Identify which cell holds the provided text, then report its [X, Y] central coordinate. 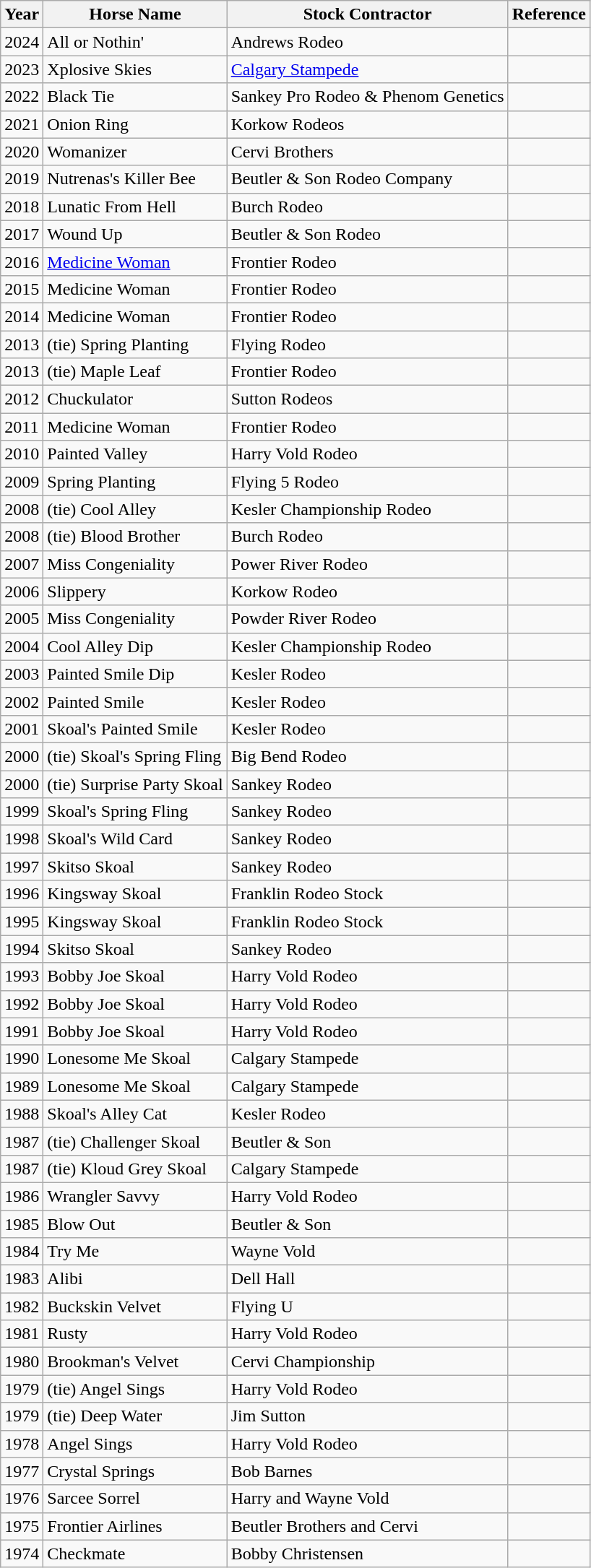
(tie) Kloud Grey Skoal [135, 1169]
2007 [22, 564]
Korkow Rodeo [367, 592]
1992 [22, 1004]
Beutler & Son Rodeo [367, 234]
1993 [22, 976]
Andrews Rodeo [367, 42]
Powder River Rodeo [367, 619]
2018 [22, 207]
Wayne Vold [367, 1252]
Crystal Springs [135, 1471]
Cool Alley Dip [135, 646]
Brookman's Velvet [135, 1361]
1977 [22, 1471]
Power River Rodeo [367, 564]
2016 [22, 261]
Checkmate [135, 1554]
2003 [22, 674]
Beutler Brothers and Cervi [367, 1526]
Flying Rodeo [367, 345]
Skoal's Painted Smile [135, 729]
1997 [22, 867]
Stock Contractor [367, 14]
1985 [22, 1224]
Skoal's Wild Card [135, 839]
2010 [22, 454]
Painted Smile Dip [135, 674]
1981 [22, 1334]
(tie) Surprise Party Skoal [135, 784]
Onion Ring [135, 124]
2021 [22, 124]
1996 [22, 894]
Nutrenas's Killer Bee [135, 179]
1982 [22, 1307]
Year [22, 14]
Slippery [135, 592]
Korkow Rodeos [367, 124]
2023 [22, 69]
2006 [22, 592]
1980 [22, 1361]
2020 [22, 152]
Spring Planting [135, 482]
Wrangler Savvy [135, 1196]
1976 [22, 1499]
2022 [22, 97]
1995 [22, 922]
2014 [22, 316]
2002 [22, 701]
1994 [22, 949]
2004 [22, 646]
Try Me [135, 1252]
All or Nothin' [135, 42]
Dell Hall [367, 1279]
2009 [22, 482]
1984 [22, 1252]
Flying U [367, 1307]
Bob Barnes [367, 1471]
2011 [22, 427]
Flying 5 Rodeo [367, 482]
Bobby Christensen [367, 1554]
Buckskin Velvet [135, 1307]
Black Tie [135, 97]
1974 [22, 1554]
Skoal's Alley Cat [135, 1114]
1999 [22, 812]
Painted Smile [135, 701]
1986 [22, 1196]
Frontier Airlines [135, 1526]
Sarcee Sorrel [135, 1499]
1991 [22, 1031]
Sankey Pro Rodeo & Phenom Genetics [367, 97]
1988 [22, 1114]
2005 [22, 619]
Reference [549, 14]
2012 [22, 399]
Wound Up [135, 234]
2024 [22, 42]
1975 [22, 1526]
Alibi [135, 1279]
Jim Sutton [367, 1416]
2019 [22, 179]
Rusty [135, 1334]
Cervi Brothers [367, 152]
1989 [22, 1086]
Big Bend Rodeo [367, 756]
Beutler & Son Rodeo Company [367, 179]
(tie) Deep Water [135, 1416]
Sutton Rodeos [367, 399]
(tie) Maple Leaf [135, 372]
2001 [22, 729]
Lunatic From Hell [135, 207]
2017 [22, 234]
Xplosive Skies [135, 69]
Skoal's Spring Fling [135, 812]
1978 [22, 1444]
(tie) Cool Alley [135, 509]
Cervi Championship [367, 1361]
Painted Valley [135, 454]
2015 [22, 289]
(tie) Skoal's Spring Fling [135, 756]
(tie) Challenger Skoal [135, 1141]
(tie) Spring Planting [135, 345]
1998 [22, 839]
1990 [22, 1059]
Angel Sings [135, 1444]
Blow Out [135, 1224]
Chuckulator [135, 399]
(tie) Blood Brother [135, 537]
(tie) Angel Sings [135, 1389]
Harry and Wayne Vold [367, 1499]
Womanizer [135, 152]
1983 [22, 1279]
Horse Name [135, 14]
